Provide the (X, Y) coordinate of the cell's center where the given text is located.  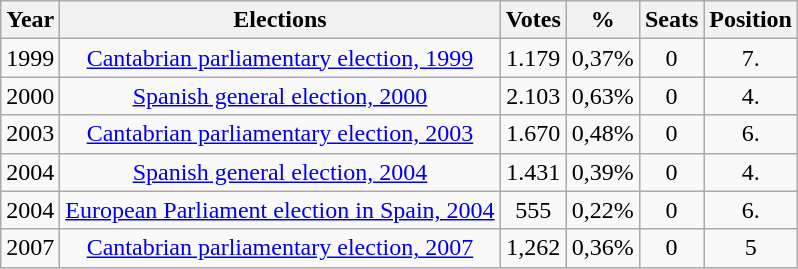
0,36% (602, 248)
0,39% (602, 172)
Cantabrian parliamentary election, 1999 (280, 58)
European Parliament election in Spain, 2004 (280, 210)
Spanish general election, 2004 (280, 172)
2000 (30, 96)
5 (751, 248)
1,262 (533, 248)
0,37% (602, 58)
1999 (30, 58)
Cantabrian parliamentary election, 2003 (280, 134)
7. (751, 58)
Position (751, 20)
1.179 (533, 58)
Cantabrian parliamentary election, 2007 (280, 248)
1.431 (533, 172)
0,22% (602, 210)
Seats (671, 20)
2007 (30, 248)
0,48% (602, 134)
Elections (280, 20)
2003 (30, 134)
0,63% (602, 96)
Votes (533, 20)
% (602, 20)
1.670 (533, 134)
Year (30, 20)
555 (533, 210)
2.103 (533, 96)
Spanish general election, 2000 (280, 96)
